Provide the [x, y] coordinate of the cell's center where the given text is located.  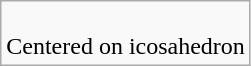
Centered on icosahedron [126, 34]
